Return (x, y) of the center of cell containing provided text 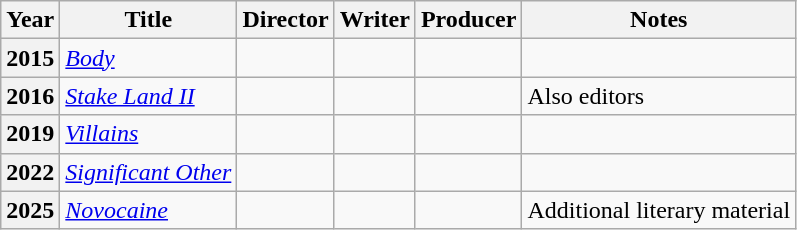
2016 (30, 96)
Director (286, 20)
Body (148, 58)
Also editors (659, 96)
2025 (30, 210)
Novocaine (148, 210)
2022 (30, 172)
Significant Other (148, 172)
2015 (30, 58)
2019 (30, 134)
Stake Land II (148, 96)
Year (30, 20)
Producer (468, 20)
Additional literary material (659, 210)
Villains (148, 134)
Writer (374, 20)
Title (148, 20)
Notes (659, 20)
